Return the (x, y) coordinate for the center point of the cell that contains the specified text.  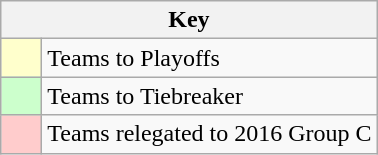
Teams to Playoffs (210, 58)
Teams relegated to 2016 Group C (210, 134)
Key (189, 20)
Teams to Tiebreaker (210, 96)
